Capture the cell that displays the provided text and extract its (X, Y) central coordinate. 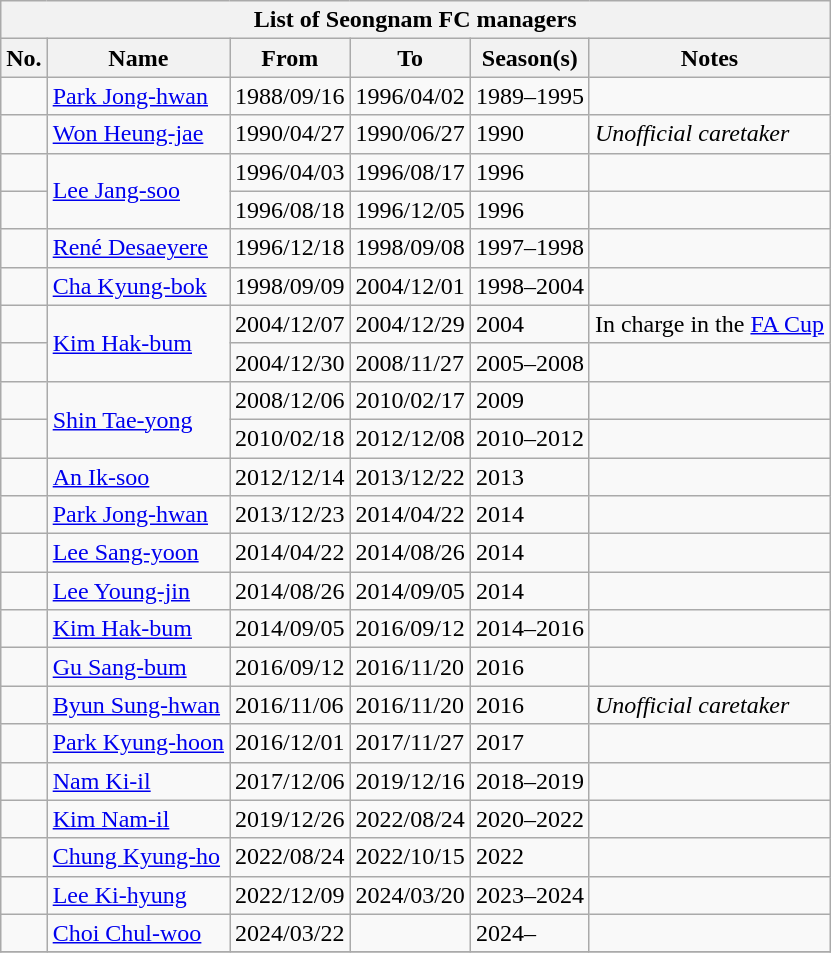
2022 (530, 857)
Chung Kyung-ho (138, 857)
1998/09/08 (410, 248)
2024– (530, 933)
2016/11/06 (290, 705)
1990/04/27 (290, 134)
Notes (709, 58)
2022/10/15 (410, 857)
2017/11/27 (410, 743)
1996/12/18 (290, 248)
Name (138, 58)
2018–2019 (530, 781)
1990 (530, 134)
Won Heung-jae (138, 134)
2004/12/07 (290, 324)
Park Kyung-hoon (138, 743)
2022/12/09 (290, 895)
1988/09/16 (290, 96)
List of Seongnam FC managers (416, 20)
2016/12/01 (290, 743)
2013 (530, 477)
2024/03/22 (290, 933)
2009 (530, 400)
Lee Ki-hyung (138, 895)
Nam Ki-il (138, 781)
An Ik-soo (138, 477)
2010–2012 (530, 438)
1996/08/17 (410, 172)
2023–2024 (530, 895)
1996/12/05 (410, 210)
1996/04/03 (290, 172)
Season(s) (530, 58)
René Desaeyere (138, 248)
2005–2008 (530, 362)
1998–2004 (530, 286)
Choi Chul-woo (138, 933)
1989–1995 (530, 96)
2017/12/06 (290, 781)
Cha Kyung-bok (138, 286)
2008/12/06 (290, 400)
2004 (530, 324)
Lee Young-jin (138, 591)
2019/12/26 (290, 819)
2013/12/22 (410, 477)
2012/12/08 (410, 438)
Lee Jang-soo (138, 191)
1996/04/02 (410, 96)
To (410, 58)
2008/11/27 (410, 362)
2019/12/16 (410, 781)
2014–2016 (530, 629)
Kim Nam-il (138, 819)
2017 (530, 743)
2004/12/01 (410, 286)
2004/12/29 (410, 324)
2012/12/14 (290, 477)
1996/08/18 (290, 210)
In charge in the FA Cup (709, 324)
2013/12/23 (290, 515)
Lee Sang-yoon (138, 553)
Gu Sang-bum (138, 667)
1998/09/09 (290, 286)
2024/03/20 (410, 895)
2020–2022 (530, 819)
1997–1998 (530, 248)
2004/12/30 (290, 362)
From (290, 58)
2010/02/17 (410, 400)
1990/06/27 (410, 134)
Byun Sung-hwan (138, 705)
2010/02/18 (290, 438)
No. (24, 58)
Shin Tae-yong (138, 419)
